Pinpoint the cell where the given text exists, returning its (X, Y) midpoint coordinate. 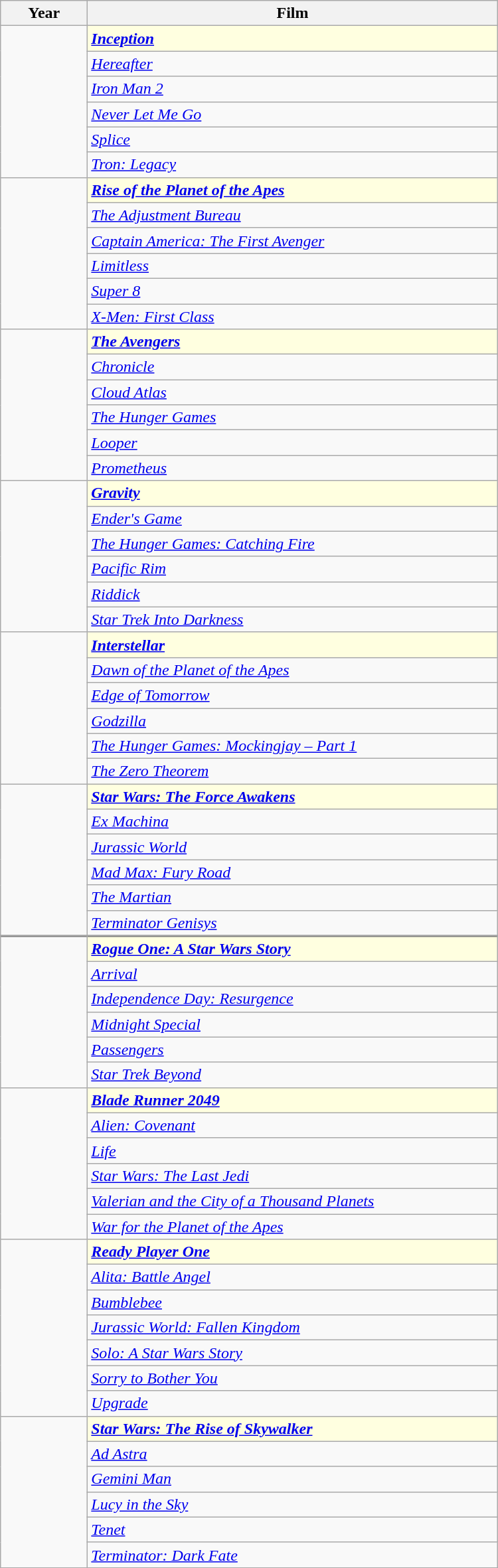
Riddick (292, 594)
The Adjustment Bureau (292, 215)
Dawn of the Planet of the Apes (292, 670)
Jurassic World (292, 847)
Passengers (292, 1050)
Mad Max: Fury Road (292, 872)
The Hunger Games: Mockingjay – Part 1 (292, 746)
War for the Planet of the Apes (292, 1226)
Life (292, 1150)
The Hunger Games (292, 418)
Star Trek Into Darkness (292, 619)
Ender's Game (292, 518)
Sorry to Bother You (292, 1378)
Alita: Battle Angel (292, 1277)
Tenet (292, 1529)
Bumblebee (292, 1302)
Star Wars: The Rise of Skywalker (292, 1429)
Blade Runner 2049 (292, 1100)
Cloud Atlas (292, 392)
Ad Astra (292, 1454)
Iron Man 2 (292, 89)
Midnight Special (292, 1024)
Upgrade (292, 1403)
Solo: A Star Wars Story (292, 1353)
The Zero Theorem (292, 771)
Gemini Man (292, 1479)
Pacific Rim (292, 569)
The Avengers (292, 342)
Valerian and the City of a Thousand Planets (292, 1201)
Prometheus (292, 468)
Edge of Tomorrow (292, 695)
Rise of the Planet of the Apes (292, 190)
Terminator Genisys (292, 923)
Limitless (292, 266)
Year (44, 13)
Film (292, 13)
Ex Machina (292, 822)
Independence Day: Resurgence (292, 999)
Splice (292, 139)
Alien: Covenant (292, 1125)
Rogue One: A Star Wars Story (292, 949)
Gravity (292, 493)
Jurassic World: Fallen Kingdom (292, 1328)
Star Trek Beyond (292, 1075)
Ready Player One (292, 1252)
Star Wars: The Force Awakens (292, 797)
Captain America: The First Avenger (292, 240)
Looper (292, 443)
X-Men: First Class (292, 317)
Super 8 (292, 291)
Hereafter (292, 64)
Godzilla (292, 720)
The Martian (292, 898)
Star Wars: The Last Jedi (292, 1176)
Inception (292, 39)
Tron: Legacy (292, 165)
The Hunger Games: Catching Fire (292, 544)
Never Let Me Go (292, 114)
Chronicle (292, 367)
Interstellar (292, 645)
Arrival (292, 974)
Terminator: Dark Fate (292, 1555)
Lucy in the Sky (292, 1504)
